From the cell containing the given text, extract its center point as [x, y] coordinate. 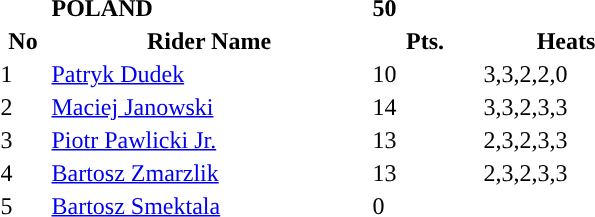
10 [425, 74]
14 [425, 107]
Pts. [425, 41]
Maciej Janowski [209, 107]
Patryk Dudek [209, 74]
Bartosz Zmarzlik [209, 173]
Piotr Pawlicki Jr. [209, 140]
Rider Name [209, 41]
